Find where the given text appears and provide that cell's center as [X, Y] coordinate. 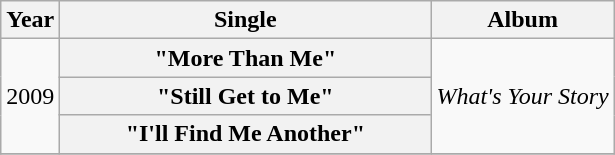
Single [246, 20]
Year [30, 20]
What's Your Story [522, 96]
"More Than Me" [246, 58]
Album [522, 20]
"I'll Find Me Another" [246, 134]
"Still Get to Me" [246, 96]
2009 [30, 96]
